Return (X, Y) of the center of cell containing provided text 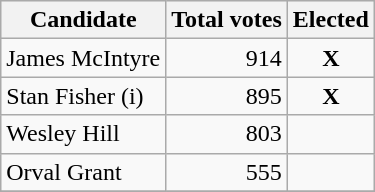
803 (227, 134)
895 (227, 96)
Stan Fisher (i) (84, 96)
555 (227, 172)
Elected (330, 20)
Wesley Hill (84, 134)
Total votes (227, 20)
914 (227, 58)
Candidate (84, 20)
James McIntyre (84, 58)
Orval Grant (84, 172)
